Return (X, Y) of the center of cell containing provided text 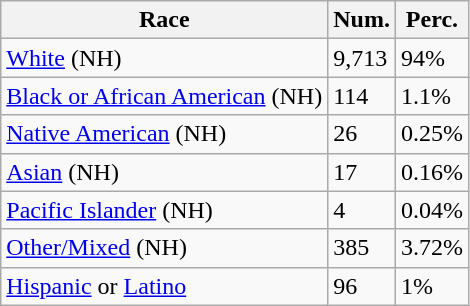
White (NH) (164, 58)
Pacific Islander (NH) (164, 210)
26 (362, 134)
Black or African American (NH) (164, 96)
0.25% (432, 134)
17 (362, 172)
94% (432, 58)
0.04% (432, 210)
Race (164, 20)
Asian (NH) (164, 172)
4 (362, 210)
114 (362, 96)
1.1% (432, 96)
Hispanic or Latino (164, 286)
Perc. (432, 20)
Num. (362, 20)
96 (362, 286)
385 (362, 248)
0.16% (432, 172)
Native American (NH) (164, 134)
9,713 (362, 58)
1% (432, 286)
3.72% (432, 248)
Other/Mixed (NH) (164, 248)
